From the cell containing the given text, extract its center point as (X, Y) coordinate. 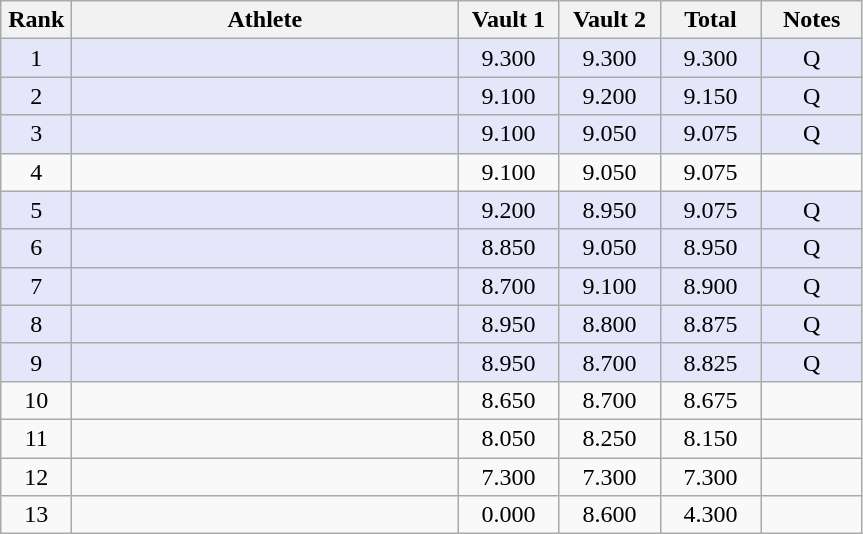
12 (36, 477)
4 (36, 172)
7 (36, 286)
3 (36, 134)
8.900 (710, 286)
Vault 2 (610, 20)
8.850 (508, 248)
8.800 (610, 324)
Rank (36, 20)
6 (36, 248)
8.650 (508, 400)
1 (36, 58)
8.600 (610, 515)
Total (710, 20)
8.050 (508, 438)
8 (36, 324)
11 (36, 438)
2 (36, 96)
9.150 (710, 96)
5 (36, 210)
8.250 (610, 438)
8.150 (710, 438)
0.000 (508, 515)
9 (36, 362)
Vault 1 (508, 20)
13 (36, 515)
8.825 (710, 362)
4.300 (710, 515)
Notes (812, 20)
Athlete (265, 20)
8.675 (710, 400)
8.875 (710, 324)
10 (36, 400)
